For the text-containing cell, return its midpoint in [x, y] coordinate format. 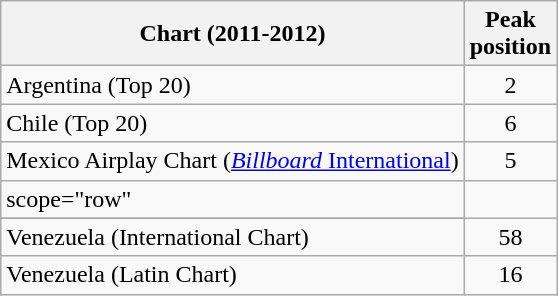
Peakposition [510, 34]
Venezuela (Latin Chart) [232, 275]
Mexico Airplay Chart (Billboard International) [232, 161]
Chile (Top 20) [232, 123]
5 [510, 161]
scope="row" [232, 199]
2 [510, 85]
Argentina (Top 20) [232, 85]
6 [510, 123]
16 [510, 275]
Venezuela (International Chart) [232, 237]
Chart (2011-2012) [232, 34]
58 [510, 237]
